Locate the cell with the specified text and output its [X, Y] center coordinate. 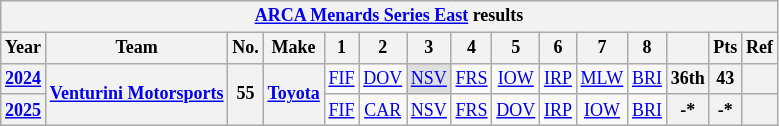
5 [516, 48]
6 [558, 48]
CAR [383, 110]
4 [472, 48]
Make [294, 48]
MLW [602, 78]
Ref [760, 48]
8 [648, 48]
1 [342, 48]
2025 [24, 110]
55 [246, 94]
No. [246, 48]
Venturini Motorsports [136, 94]
Team [136, 48]
3 [428, 48]
7 [602, 48]
Pts [726, 48]
36th [688, 78]
43 [726, 78]
2024 [24, 78]
ARCA Menards Series East results [390, 16]
Year [24, 48]
Toyota [294, 94]
2 [383, 48]
